Pinpoint the cell where the given text exists, returning its [x, y] midpoint coordinate. 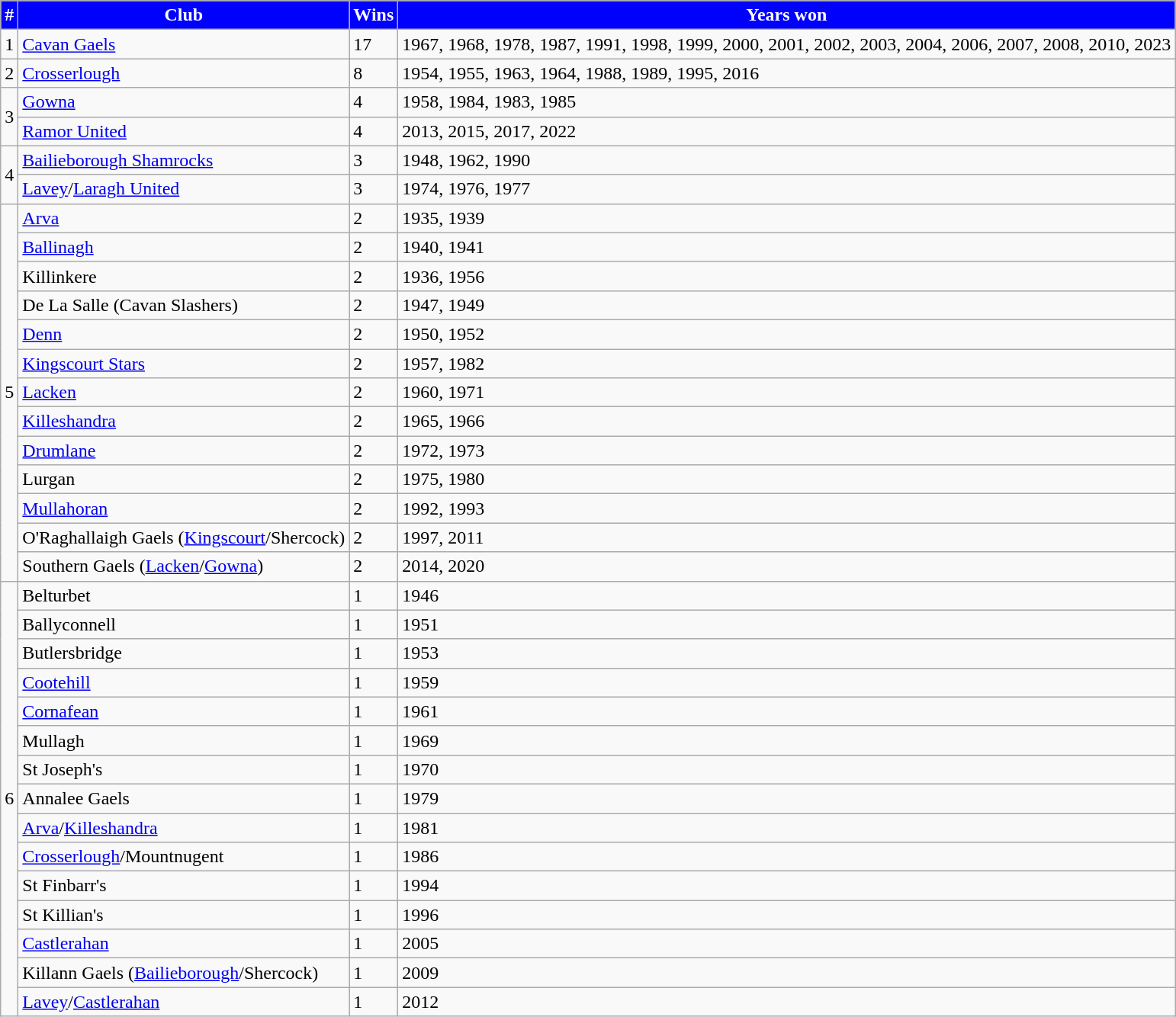
Crosserlough [184, 73]
Arva [184, 218]
St Killian's [184, 915]
17 [374, 44]
2014, 2020 [787, 566]
1950, 1952 [787, 334]
1961 [787, 711]
1940, 1941 [787, 247]
1960, 1971 [787, 393]
1979 [787, 798]
Mullahoran [184, 508]
Club [184, 15]
1954, 1955, 1963, 1964, 1988, 1989, 1995, 2016 [787, 73]
Killann Gaels (Bailieborough/Shercock) [184, 973]
1958, 1984, 1983, 1985 [787, 102]
1981 [787, 827]
1946 [787, 595]
1967, 1968, 1978, 1987, 1991, 1998, 1999, 2000, 2001, 2002, 2003, 2004, 2006, 2007, 2008, 2010, 2023 [787, 44]
Lavey/Castlerahan [184, 1002]
1996 [787, 915]
Butlersbridge [184, 653]
Castlerahan [184, 944]
Lavey/Laragh United [184, 189]
St Joseph's [184, 769]
Lurgan [184, 480]
St Finbarr's [184, 886]
2013, 2015, 2017, 2022 [787, 131]
1997, 2011 [787, 537]
Years won [787, 15]
1935, 1939 [787, 218]
1947, 1949 [787, 305]
8 [374, 73]
1972, 1973 [787, 451]
1992, 1993 [787, 508]
Cootehill [184, 682]
Lacken [184, 393]
Wins [374, 15]
Bailieborough Shamrocks [184, 160]
1936, 1956 [787, 276]
Kingscourt Stars [184, 364]
Killeshandra [184, 422]
1969 [787, 740]
Crosserlough/Mountnugent [184, 857]
1965, 1966 [787, 422]
O'Raghallaigh Gaels (Kingscourt/Shercock) [184, 537]
Annalee Gaels [184, 798]
Denn [184, 334]
1994 [787, 886]
Ballinagh [184, 247]
Cornafean [184, 711]
1986 [787, 857]
Killinkere [184, 276]
1974, 1976, 1977 [787, 189]
Drumlane [184, 451]
2012 [787, 1002]
De La Salle (Cavan Slashers) [184, 305]
Cavan Gaels [184, 44]
1951 [787, 624]
5 [9, 392]
2005 [787, 944]
Ramor United [184, 131]
# [9, 15]
1970 [787, 769]
2009 [787, 973]
1975, 1980 [787, 480]
1959 [787, 682]
1957, 1982 [787, 364]
Arva/Killeshandra [184, 827]
6 [9, 799]
Gowna [184, 102]
1948, 1962, 1990 [787, 160]
Southern Gaels (Lacken/Gowna) [184, 566]
1953 [787, 653]
Mullagh [184, 740]
Ballyconnell [184, 624]
Belturbet [184, 595]
